Detect which cell encompasses the target text, then output its (x, y) center coordinate. 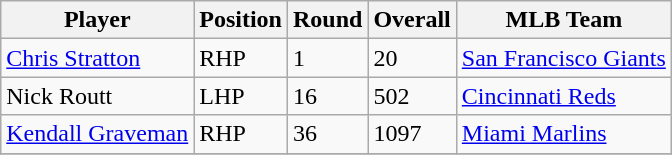
San Francisco Giants (564, 58)
Cincinnati Reds (564, 96)
Chris Stratton (98, 58)
Overall (412, 20)
36 (327, 134)
Nick Routt (98, 96)
Kendall Graveman (98, 134)
1097 (412, 134)
16 (327, 96)
Position (241, 20)
502 (412, 96)
Round (327, 20)
LHP (241, 96)
20 (412, 58)
Player (98, 20)
MLB Team (564, 20)
1 (327, 58)
Miami Marlins (564, 134)
